Capture the cell that displays the provided text and extract its (X, Y) central coordinate. 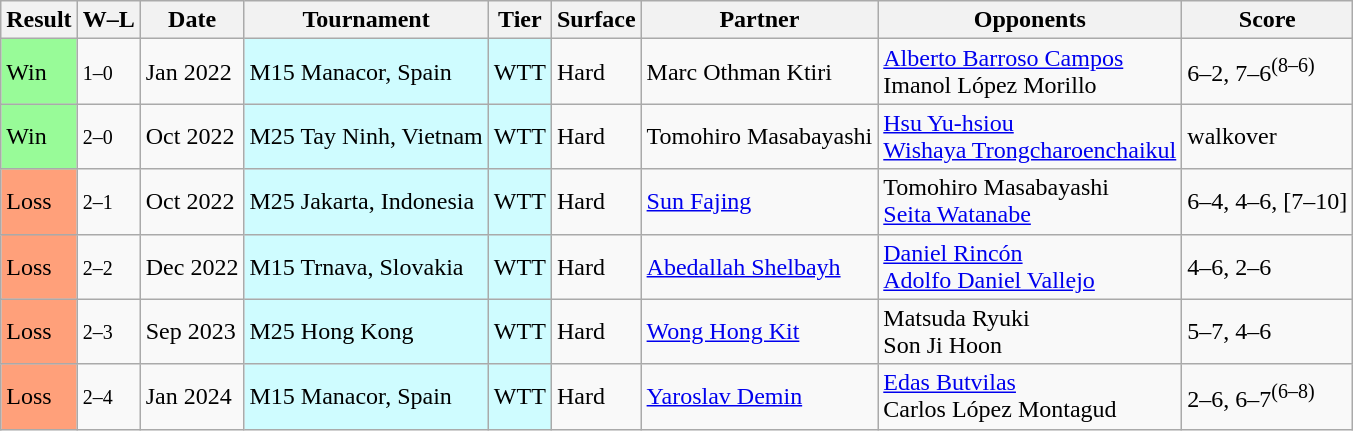
M25 Jakarta, Indonesia (366, 202)
Dec 2022 (192, 266)
2–4 (108, 396)
Score (1268, 20)
Sep 2023 (192, 332)
6–2, 7–6(8–6) (1268, 72)
Partner (760, 20)
Result (39, 20)
M15 Trnava, Slovakia (366, 266)
2–6, 6–7(6–8) (1268, 396)
M25 Hong Kong (366, 332)
Opponents (1030, 20)
Hsu Yu-hsiou Wishaya Trongcharoenchaikul (1030, 136)
Tomohiro Masabayashi Seita Watanabe (1030, 202)
1–0 (108, 72)
Marc Othman Ktiri (760, 72)
Abedallah Shelbayh (760, 266)
Edas Butvilas Carlos López Montagud (1030, 396)
Wong Hong Kit (760, 332)
Matsuda Ryuki Son Ji Hoon (1030, 332)
2–0 (108, 136)
Yaroslav Demin (760, 396)
Tournament (366, 20)
6–4, 4–6, [7–10] (1268, 202)
M25 Tay Ninh, Vietnam (366, 136)
walkover (1268, 136)
Surface (596, 20)
W–L (108, 20)
Alberto Barroso Campos Imanol López Morillo (1030, 72)
Sun Fajing (760, 202)
2–1 (108, 202)
2–2 (108, 266)
Jan 2024 (192, 396)
Date (192, 20)
Daniel Rincón Adolfo Daniel Vallejo (1030, 266)
Tomohiro Masabayashi (760, 136)
4–6, 2–6 (1268, 266)
Tier (520, 20)
2–3 (108, 332)
5–7, 4–6 (1268, 332)
Jan 2022 (192, 72)
